From the cell containing the given text, extract its center point as [X, Y] coordinate. 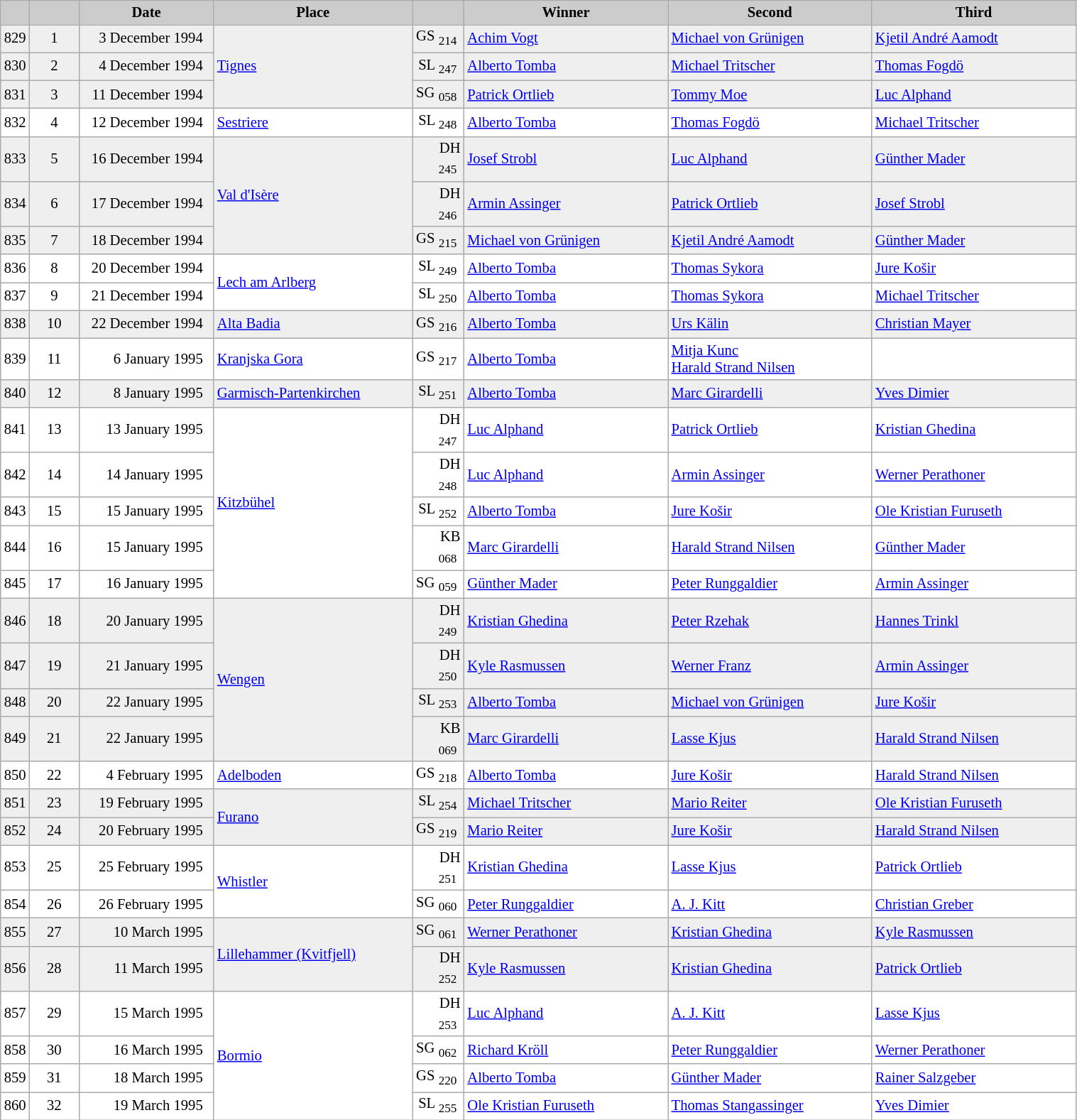
10 [54, 324]
29 [54, 1013]
23 [54, 803]
DH 253 [439, 1013]
855 [16, 932]
19 February 1995 [146, 803]
21 January 1995 [146, 665]
3 December 1994 [146, 38]
20 [54, 702]
14 January 1995 [146, 474]
SL 250 [439, 295]
21 December 1994 [146, 295]
SL 248 [439, 122]
848 [16, 702]
SL 254 [439, 803]
853 [16, 868]
20 December 1994 [146, 268]
831 [16, 94]
11 [54, 359]
830 [16, 67]
25 February 1995 [146, 868]
13 [54, 429]
839 [16, 359]
Adelboden [313, 776]
Whistler [313, 882]
841 [16, 429]
846 [16, 621]
851 [16, 803]
21 [54, 739]
16 January 1995 [146, 584]
31 [54, 1078]
Third [974, 12]
Furano [313, 817]
GS 219 [439, 831]
Mitja Kunc Harald Strand Nilsen [770, 359]
842 [16, 474]
Werner Franz [770, 665]
GS 217 [439, 359]
840 [16, 393]
16 March 1995 [146, 1050]
18 March 1995 [146, 1078]
1 [54, 38]
836 [16, 268]
16 [54, 547]
Urs Kälin [770, 324]
DH 248 [439, 474]
GS 215 [439, 240]
DH 251 [439, 868]
Kitzbühel [313, 503]
4 [54, 122]
11 March 1995 [146, 969]
Lech am Arlberg [313, 283]
Bormio [313, 1055]
SL 253 [439, 702]
4 December 1994 [146, 67]
849 [16, 739]
SL 249 [439, 268]
22 December 1994 [146, 324]
25 [54, 868]
26 February 1995 [146, 903]
30 [54, 1050]
DH 246 [439, 203]
Wengen [313, 680]
8 January 1995 [146, 393]
SG 060 [439, 903]
858 [16, 1050]
DH 250 [439, 665]
27 [54, 932]
SG 061 [439, 932]
9 [54, 295]
2 [54, 67]
Richard Kröll [565, 1050]
859 [16, 1078]
Rainer Salzgeber [974, 1078]
832 [16, 122]
26 [54, 903]
854 [16, 903]
16 December 1994 [146, 159]
834 [16, 203]
15 [54, 511]
Christian Greber [974, 903]
6 January 1995 [146, 359]
15 March 1995 [146, 1013]
4 February 1995 [146, 776]
KB 068 [439, 547]
SL 247 [439, 67]
8 [54, 268]
850 [16, 776]
13 January 1995 [146, 429]
Christian Mayer [974, 324]
837 [16, 295]
852 [16, 831]
24 [54, 831]
844 [16, 547]
3 [54, 94]
833 [16, 159]
Thomas Stangassinger [770, 1105]
860 [16, 1105]
Achim Vogt [565, 38]
12 December 1994 [146, 122]
856 [16, 969]
Date [146, 12]
18 December 1994 [146, 240]
Peter Rzehak [770, 621]
14 [54, 474]
845 [16, 584]
19 March 1995 [146, 1105]
Hannes Trinkl [974, 621]
Place [313, 12]
10 March 1995 [146, 932]
20 February 1995 [146, 831]
GS 216 [439, 324]
17 [54, 584]
GS 220 [439, 1078]
DH 249 [439, 621]
17 December 1994 [146, 203]
Winner [565, 12]
SL 252 [439, 511]
GS 218 [439, 776]
SL 251 [439, 393]
19 [54, 665]
Lillehammer (Kvitfjell) [313, 955]
28 [54, 969]
SL 255 [439, 1105]
Tommy Moe [770, 94]
SG 058 [439, 94]
Garmisch-Partenkirchen [313, 393]
20 January 1995 [146, 621]
847 [16, 665]
22 [54, 776]
6 [54, 203]
843 [16, 511]
KB 069 [439, 739]
Tignes [313, 66]
838 [16, 324]
12 [54, 393]
Kranjska Gora [313, 359]
Val d'Isère [313, 195]
5 [54, 159]
DH 252 [439, 969]
32 [54, 1105]
11 December 1994 [146, 94]
SG 059 [439, 584]
DH 247 [439, 429]
857 [16, 1013]
18 [54, 621]
SG 062 [439, 1050]
Sestriere [313, 122]
Alta Badia [313, 324]
DH 245 [439, 159]
829 [16, 38]
Second [770, 12]
GS 214 [439, 38]
835 [16, 240]
7 [54, 240]
